For the text-containing cell, return its midpoint in (x, y) coordinate format. 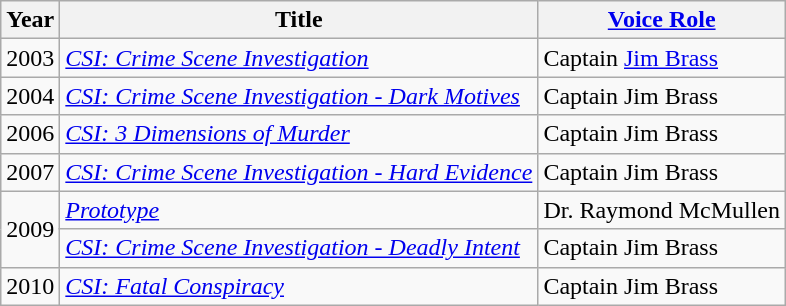
Prototype (299, 210)
2003 (30, 58)
2010 (30, 286)
Voice Role (662, 20)
2004 (30, 96)
CSI: 3 Dimensions of Murder (299, 134)
2006 (30, 134)
CSI: Crime Scene Investigation (299, 58)
Title (299, 20)
CSI: Crime Scene Investigation - Dark Motives (299, 96)
Year (30, 20)
2007 (30, 172)
CSI: Fatal Conspiracy (299, 286)
CSI: Crime Scene Investigation - Deadly Intent (299, 248)
Dr. Raymond McMullen (662, 210)
CSI: Crime Scene Investigation - Hard Evidence (299, 172)
2009 (30, 229)
